Pinpoint the cell where the given text exists, returning its [x, y] midpoint coordinate. 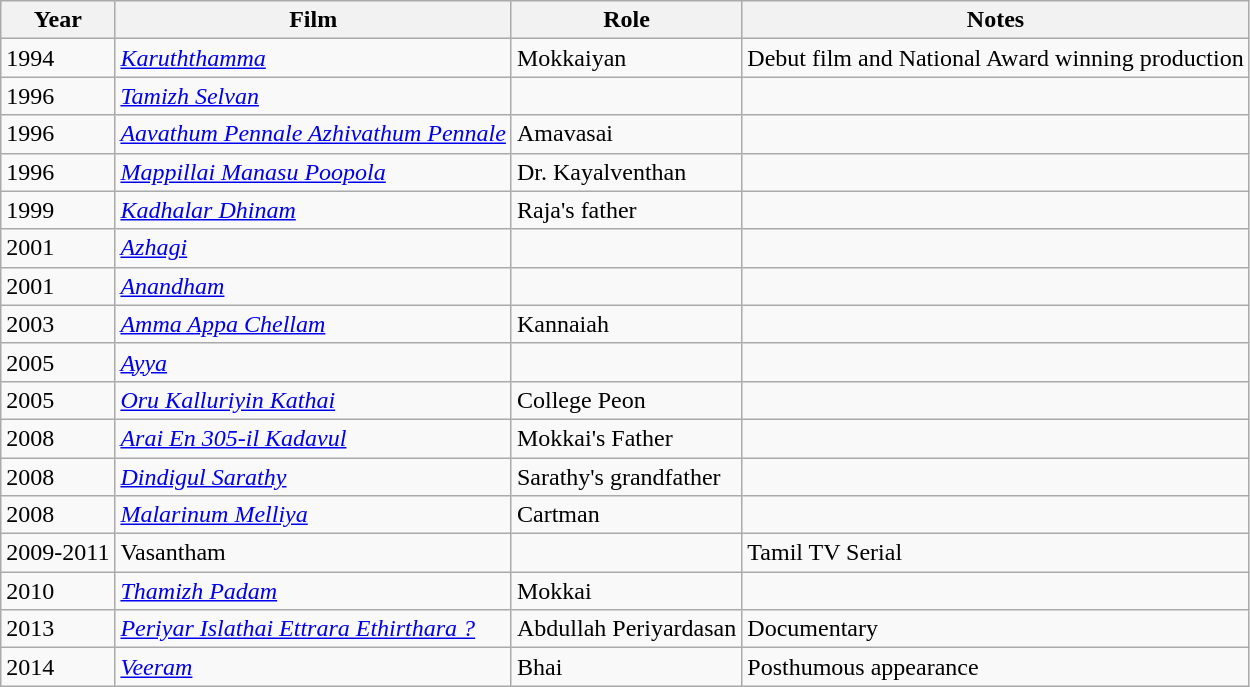
Posthumous appearance [996, 667]
2003 [58, 324]
Veeram [314, 667]
Kannaiah [626, 324]
Azhagi [314, 248]
Tamil TV Serial [996, 553]
Film [314, 20]
2010 [58, 591]
Kadhalar Dhinam [314, 210]
College Peon [626, 400]
Debut film and National Award winning production [996, 58]
Year [58, 20]
Documentary [996, 629]
Cartman [626, 515]
Oru Kalluriyin Kathai [314, 400]
1994 [58, 58]
Vasantham [314, 553]
Sarathy's grandfather [626, 477]
Periyar Islathai Ettrara Ethirthara ? [314, 629]
Aavathum Pennale Azhivathum Pennale [314, 134]
Mappillai Manasu Poopola [314, 172]
2009-2011 [58, 553]
2013 [58, 629]
Bhai [626, 667]
1999 [58, 210]
Thamizh Padam [314, 591]
Mokkai's Father [626, 438]
Amavasai [626, 134]
Mokkaiyan [626, 58]
Raja's father [626, 210]
Malarinum Melliya [314, 515]
2014 [58, 667]
Amma Appa Chellam [314, 324]
Dr. Kayalventhan [626, 172]
Anandham [314, 286]
Abdullah Periyardasan [626, 629]
Tamizh Selvan [314, 96]
Karuththamma [314, 58]
Mokkai [626, 591]
Ayya [314, 362]
Notes [996, 20]
Arai En 305-il Kadavul [314, 438]
Dindigul Sarathy [314, 477]
Role [626, 20]
